Find where the given text appears and provide that cell's center as (X, Y) coordinate. 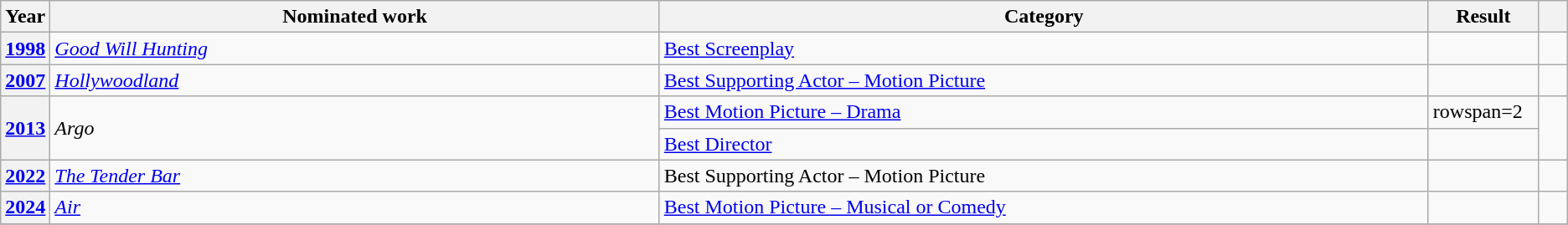
Result (1483, 17)
Best Screenplay (1044, 49)
2022 (25, 176)
rowspan=2 (1483, 112)
The Tender Bar (355, 176)
Best Motion Picture – Drama (1044, 112)
Category (1044, 17)
Best Director (1044, 144)
Air (355, 207)
Best Motion Picture – Musical or Comedy (1044, 207)
2007 (25, 80)
Argo (355, 128)
Nominated work (355, 17)
Hollywoodland (355, 80)
2024 (25, 207)
2013 (25, 128)
1998 (25, 49)
Good Will Hunting (355, 49)
Year (25, 17)
